Output the (X, Y) coordinate of the center of the cell containing the given text.  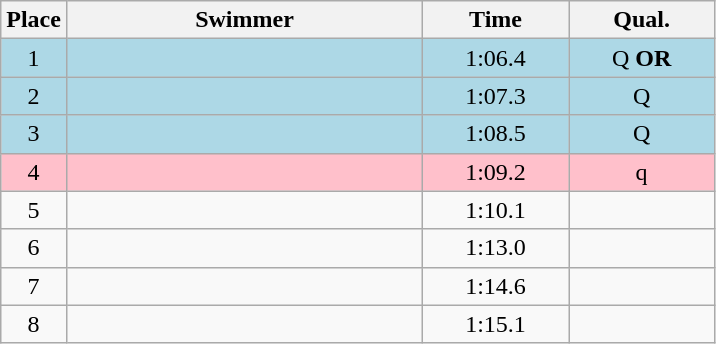
1:10.1 (496, 210)
Swimmer (244, 20)
1:09.2 (496, 172)
Time (496, 20)
Qual. (642, 20)
1:07.3 (496, 96)
q (642, 172)
Q OR (642, 58)
2 (34, 96)
1:08.5 (496, 134)
7 (34, 286)
1:14.6 (496, 286)
1 (34, 58)
4 (34, 172)
Place (34, 20)
1:06.4 (496, 58)
1:15.1 (496, 324)
8 (34, 324)
6 (34, 248)
5 (34, 210)
3 (34, 134)
1:13.0 (496, 248)
